Determine the [x, y] coordinate at the center of the cell enclosing the given text.  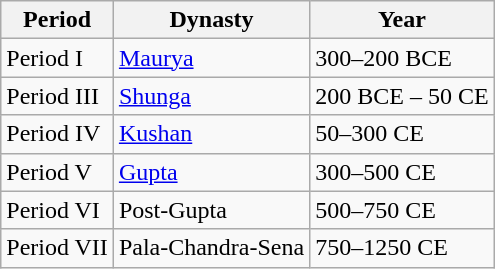
750–1250 CE [402, 248]
Period III [58, 96]
Period [58, 20]
Gupta [211, 172]
300–500 CE [402, 172]
Period VII [58, 248]
Period I [58, 58]
50–300 CE [402, 134]
Post-Gupta [211, 210]
200 BCE – 50 CE [402, 96]
Year [402, 20]
Period IV [58, 134]
Dynasty [211, 20]
300–200 BCE [402, 58]
Shunga [211, 96]
Period VI [58, 210]
Pala-Chandra-Sena [211, 248]
Period V [58, 172]
Kushan [211, 134]
Maurya [211, 58]
500–750 CE [402, 210]
